From the cell containing the given text, extract its center point as [x, y] coordinate. 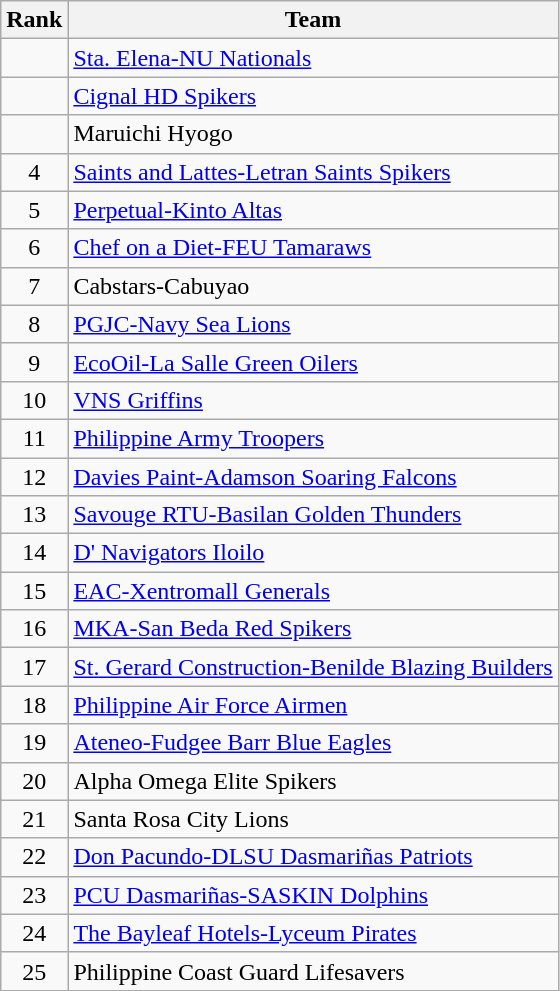
22 [34, 857]
6 [34, 248]
PCU Dasmariñas-SASKIN Dolphins [313, 895]
St. Gerard Construction-Benilde Blazing Builders [313, 667]
19 [34, 743]
Sta. Elena-NU Nationals [313, 58]
20 [34, 781]
Chef on a Diet-FEU Tamaraws [313, 248]
Don Pacundo-DLSU Dasmariñas Patriots [313, 857]
Saints and Lattes-Letran Saints Spikers [313, 172]
MKA-San Beda Red Spikers [313, 629]
25 [34, 971]
The Bayleaf Hotels-Lyceum Pirates [313, 933]
17 [34, 667]
7 [34, 286]
Philippine Coast Guard Lifesavers [313, 971]
11 [34, 438]
Savouge RTU-Basilan Golden Thunders [313, 515]
4 [34, 172]
23 [34, 895]
EAC-Xentromall Generals [313, 591]
12 [34, 477]
Santa Rosa City Lions [313, 819]
9 [34, 362]
VNS Griffins [313, 400]
13 [34, 515]
16 [34, 629]
10 [34, 400]
5 [34, 210]
15 [34, 591]
Alpha Omega Elite Spikers [313, 781]
Philippine Army Troopers [313, 438]
21 [34, 819]
EcoOil-La Salle Green Oilers [313, 362]
Perpetual-Kinto Altas [313, 210]
PGJC-Navy Sea Lions [313, 324]
Philippine Air Force Airmen [313, 705]
8 [34, 324]
14 [34, 553]
18 [34, 705]
24 [34, 933]
Ateneo-Fudgee Barr Blue Eagles [313, 743]
Cignal HD Spikers [313, 96]
Maruichi Hyogo [313, 134]
Davies Paint-Adamson Soaring Falcons [313, 477]
Cabstars-Cabuyao [313, 286]
Team [313, 20]
D' Navigators Iloilo [313, 553]
Rank [34, 20]
